Search for the cell housing the specified text and yield its [x, y] center coordinate. 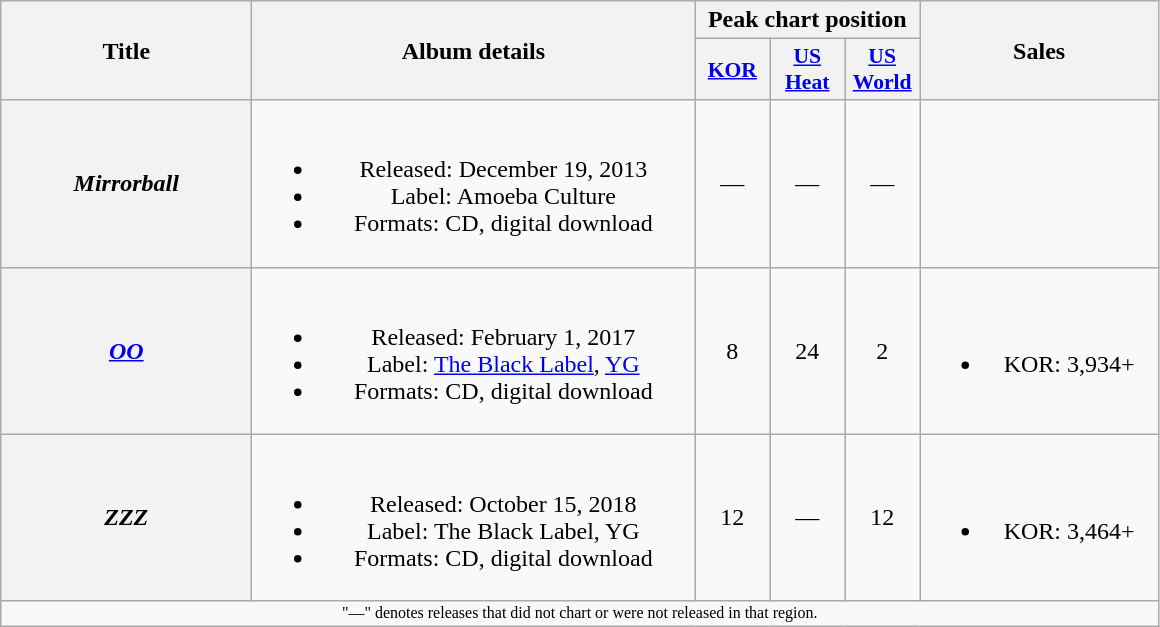
"—" denotes releases that did not chart or were not released in that region. [580, 613]
Released: December 19, 2013Label: Amoeba CultureFormats: CD, digital download [474, 184]
KOR [732, 70]
24 [808, 350]
OO [126, 350]
Title [126, 50]
Released: October 15, 2018Label: The Black Label, YGFormats: CD, digital download [474, 518]
KOR: 3,464+ [1040, 518]
Released: February 1, 2017Label: The Black Label, YGFormats: CD, digital download [474, 350]
KOR: 3,934+ [1040, 350]
USWorld [882, 70]
Mirrorball [126, 184]
Album details [474, 50]
Peak chart position [808, 20]
USHeat [808, 70]
Sales [1040, 50]
ZZZ [126, 518]
2 [882, 350]
8 [732, 350]
